Pinpoint the cell where the given text exists, returning its (x, y) midpoint coordinate. 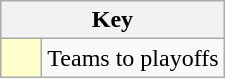
Teams to playoffs (133, 58)
Key (112, 20)
